Determine the [x, y] coordinate at the center of the cell enclosing the given text.  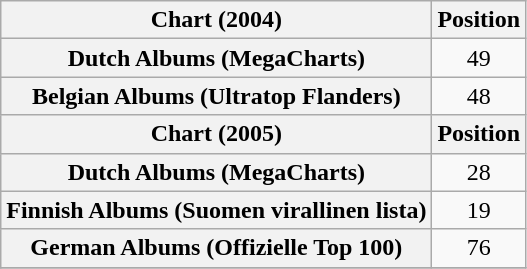
Chart (2005) [216, 134]
Chart (2004) [216, 20]
48 [479, 96]
Belgian Albums (Ultratop Flanders) [216, 96]
28 [479, 172]
19 [479, 210]
49 [479, 58]
German Albums (Offizielle Top 100) [216, 248]
76 [479, 248]
Finnish Albums (Suomen virallinen lista) [216, 210]
